Capture the cell that displays the provided text and extract its [X, Y] central coordinate. 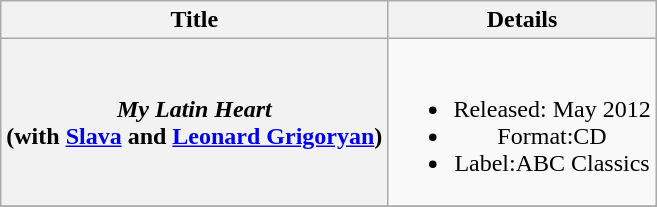
Details [522, 20]
Released: May 2012Format:CDLabel:ABC Classics [522, 122]
Title [194, 20]
My Latin Heart (with Slava and Leonard Grigoryan) [194, 122]
